Return the (x, y) coordinate for the center point of the cell that contains the specified text.  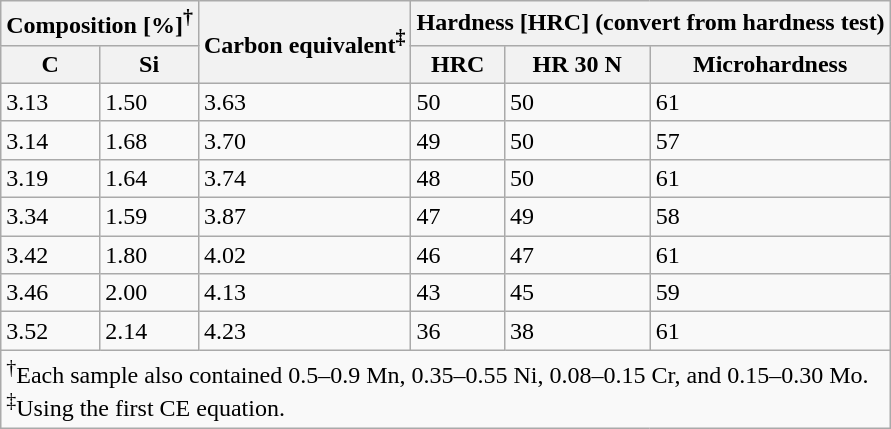
2.00 (150, 293)
38 (577, 331)
3.74 (304, 178)
HR 30 N (577, 64)
Hardness [HRC] (convert from hardness test) (650, 24)
46 (458, 255)
43 (458, 293)
Microhardness (770, 64)
2.14 (150, 331)
1.64 (150, 178)
HRC (458, 64)
3.42 (50, 255)
36 (458, 331)
58 (770, 217)
C (50, 64)
Composition [%]† (100, 24)
3.34 (50, 217)
†Each sample also contained 0.5–0.9 Mn, 0.35–0.55 Ni, 0.08–0.15 Cr, and 0.15–0.30 Mo.‡Using the first CE equation. (446, 389)
1.80 (150, 255)
3.46 (50, 293)
3.63 (304, 102)
4.23 (304, 331)
1.68 (150, 140)
Carbon equivalent‡ (304, 42)
3.87 (304, 217)
45 (577, 293)
59 (770, 293)
3.19 (50, 178)
3.70 (304, 140)
57 (770, 140)
3.52 (50, 331)
4.02 (304, 255)
Si (150, 64)
3.14 (50, 140)
1.50 (150, 102)
3.13 (50, 102)
4.13 (304, 293)
1.59 (150, 217)
48 (458, 178)
